Return [X, Y] of the center of cell containing provided text 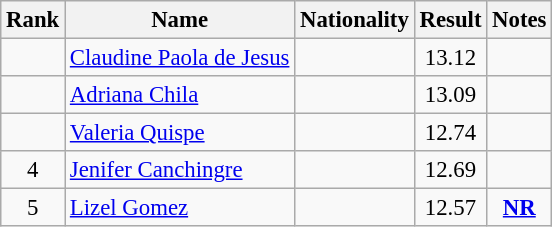
Adriana Chila [180, 95]
4 [33, 170]
NR [520, 208]
Name [180, 20]
Claudine Paola de Jesus [180, 58]
Notes [520, 20]
Jenifer Canchingre [180, 170]
Rank [33, 20]
Valeria Quispe [180, 133]
13.12 [450, 58]
Lizel Gomez [180, 208]
12.74 [450, 133]
Nationality [354, 20]
5 [33, 208]
12.69 [450, 170]
13.09 [450, 95]
12.57 [450, 208]
Result [450, 20]
